Output the (X, Y) coordinate of the center of the cell containing the given text.  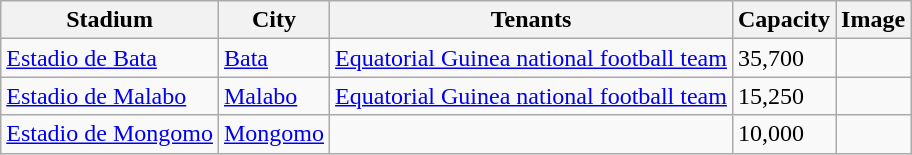
Estadio de Mongomo (110, 134)
10,000 (784, 134)
Tenants (532, 20)
Estadio de Malabo (110, 96)
Image (874, 20)
Stadium (110, 20)
15,250 (784, 96)
Estadio de Bata (110, 58)
Mongomo (274, 134)
Bata (274, 58)
City (274, 20)
Malabo (274, 96)
35,700 (784, 58)
Capacity (784, 20)
